Provide the (X, Y) coordinate of the cell's center where the given text is located.  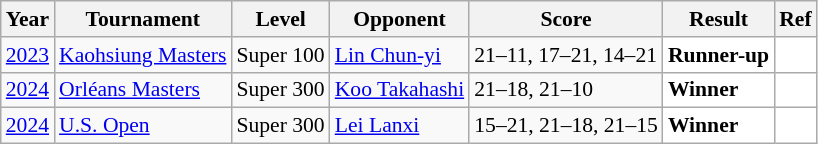
Ref (795, 19)
21–11, 17–21, 14–21 (566, 55)
2023 (28, 55)
Orléans Masters (142, 90)
Kaohsiung Masters (142, 55)
Lei Lanxi (400, 126)
Lin Chun-yi (400, 55)
Tournament (142, 19)
Runner-up (718, 55)
Super 100 (280, 55)
Score (566, 19)
15–21, 21–18, 21–15 (566, 126)
Koo Takahashi (400, 90)
Opponent (400, 19)
Result (718, 19)
Year (28, 19)
21–18, 21–10 (566, 90)
Level (280, 19)
U.S. Open (142, 126)
